Return the (X, Y) coordinate for the center point of the cell that contains the specified text.  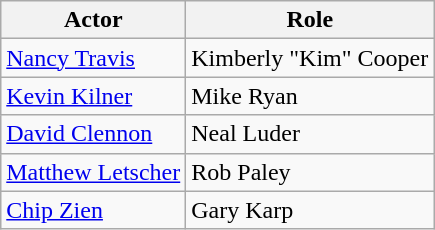
Kimberly "Kim" Cooper (310, 58)
Neal Luder (310, 134)
Actor (94, 20)
Mike Ryan (310, 96)
Role (310, 20)
Matthew Letscher (94, 172)
Chip Zien (94, 210)
Kevin Kilner (94, 96)
Rob Paley (310, 172)
Nancy Travis (94, 58)
David Clennon (94, 134)
Gary Karp (310, 210)
